From the cell containing the given text, extract its center point as [x, y] coordinate. 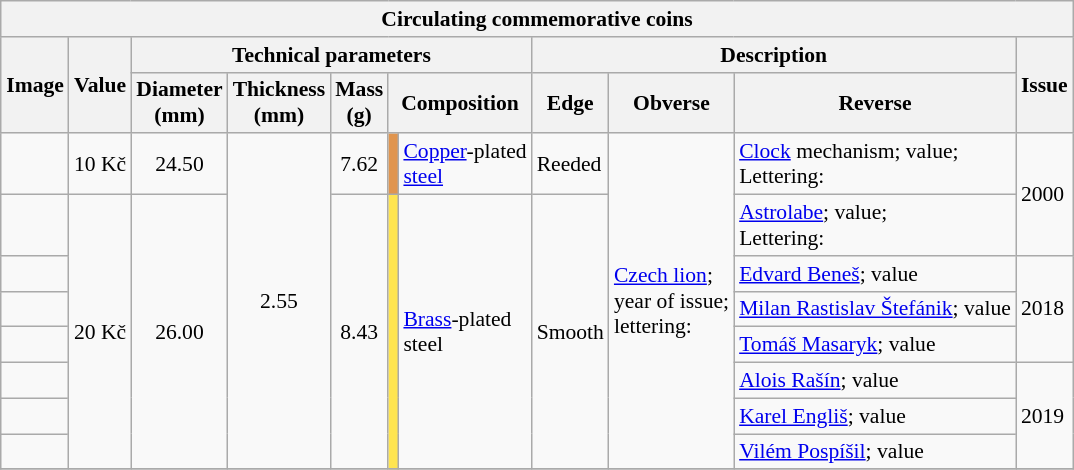
2.55 [280, 301]
Image [35, 84]
20 Kč [100, 332]
2018 [1044, 308]
Edge [570, 102]
2019 [1044, 416]
Composition [460, 102]
Thickness(mm) [280, 102]
24.50 [179, 164]
Technical parameters [331, 54]
Alois Rašín; value [875, 380]
Karel Engliš; value [875, 416]
Reeded [570, 164]
Value [100, 84]
Astrolabe; value;Lettering: [875, 224]
Tomáš Masaryk; value [875, 345]
Issue [1044, 84]
Brass-platedsteel [464, 332]
Circulating commemorative coins [537, 19]
10 Kč [100, 164]
7.62 [359, 164]
Czech lion;year of issue;lettering: [672, 301]
Clock mechanism; value;Lettering: [875, 164]
Edvard Beneš; value [875, 273]
Copper-platedsteel [464, 164]
Reverse [875, 102]
Smooth [570, 332]
Description [774, 54]
Diameter(mm) [179, 102]
Obverse [672, 102]
Milan Rastislav Štefánik; value [875, 309]
Mass(g) [359, 102]
Vilém Pospíšil; value [875, 452]
2000 [1044, 194]
8.43 [359, 332]
26.00 [179, 332]
